Detect which cell encompasses the target text, then output its (X, Y) center coordinate. 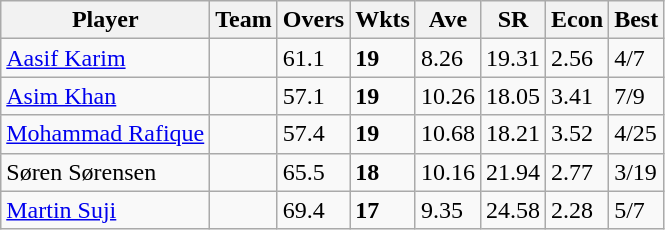
57.1 (313, 96)
10.68 (448, 134)
65.5 (313, 172)
3/19 (636, 172)
61.1 (313, 58)
4/7 (636, 58)
2.77 (578, 172)
7/9 (636, 96)
Asim Khan (106, 96)
10.26 (448, 96)
SR (512, 20)
Aasif Karim (106, 58)
Mohammad Rafique (106, 134)
57.4 (313, 134)
9.35 (448, 210)
3.41 (578, 96)
Player (106, 20)
Econ (578, 20)
24.58 (512, 210)
Team (244, 20)
Overs (313, 20)
19.31 (512, 58)
Wkts (383, 20)
Martin Suji (106, 210)
3.52 (578, 134)
2.56 (578, 58)
5/7 (636, 210)
2.28 (578, 210)
17 (383, 210)
8.26 (448, 58)
18.21 (512, 134)
18.05 (512, 96)
Ave (448, 20)
Best (636, 20)
69.4 (313, 210)
21.94 (512, 172)
Søren Sørensen (106, 172)
18 (383, 172)
10.16 (448, 172)
4/25 (636, 134)
